Provide the (x, y) coordinate of the cell's center where the given text is located.  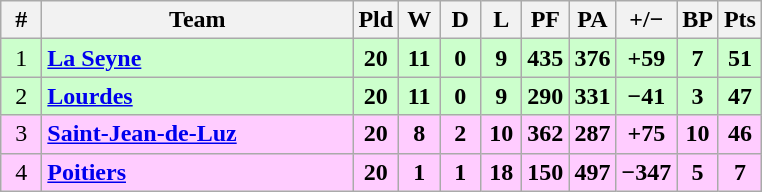
Saint-Jean-de-Luz (198, 134)
PF (546, 20)
Lourdes (198, 96)
376 (592, 58)
−347 (646, 172)
Pts (740, 20)
150 (546, 172)
18 (502, 172)
D (460, 20)
51 (740, 58)
4 (22, 172)
5 (698, 172)
287 (592, 134)
362 (546, 134)
BP (698, 20)
497 (592, 172)
−41 (646, 96)
PA (592, 20)
Team (198, 20)
47 (740, 96)
+75 (646, 134)
46 (740, 134)
W (420, 20)
L (502, 20)
+59 (646, 58)
Poitiers (198, 172)
Pld (376, 20)
# (22, 20)
435 (546, 58)
La Seyne (198, 58)
290 (546, 96)
+/− (646, 20)
8 (420, 134)
331 (592, 96)
